Pinpoint the cell where the given text exists, returning its (x, y) midpoint coordinate. 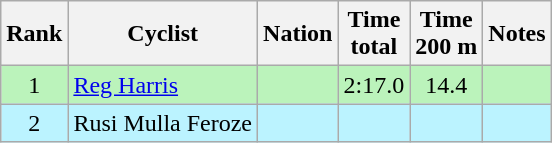
Time200 m (446, 34)
Cyclist (163, 34)
Nation (298, 34)
Notes (517, 34)
Timetotal (374, 34)
Rank (34, 34)
2 (34, 123)
Rusi Mulla Feroze (163, 123)
Reg Harris (163, 85)
1 (34, 85)
2:17.0 (374, 85)
14.4 (446, 85)
